Capture the cell that displays the provided text and extract its [x, y] central coordinate. 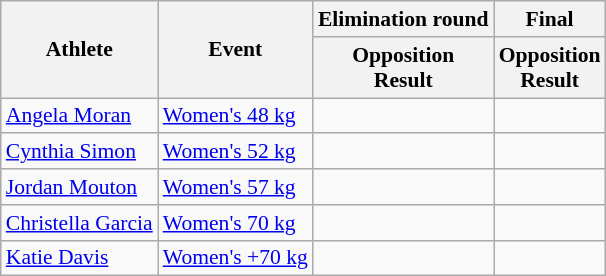
Elimination round [404, 19]
Women's 70 kg [236, 223]
Women's 48 kg [236, 116]
Women's 52 kg [236, 152]
Christella Garcia [80, 223]
Jordan Mouton [80, 187]
Women's +70 kg [236, 258]
Event [236, 50]
Katie Davis [80, 258]
Final [550, 19]
Angela Moran [80, 116]
Women's 57 kg [236, 187]
Athlete [80, 50]
Cynthia Simon [80, 152]
